Find where the given text appears and provide that cell's center as (x, y) coordinate. 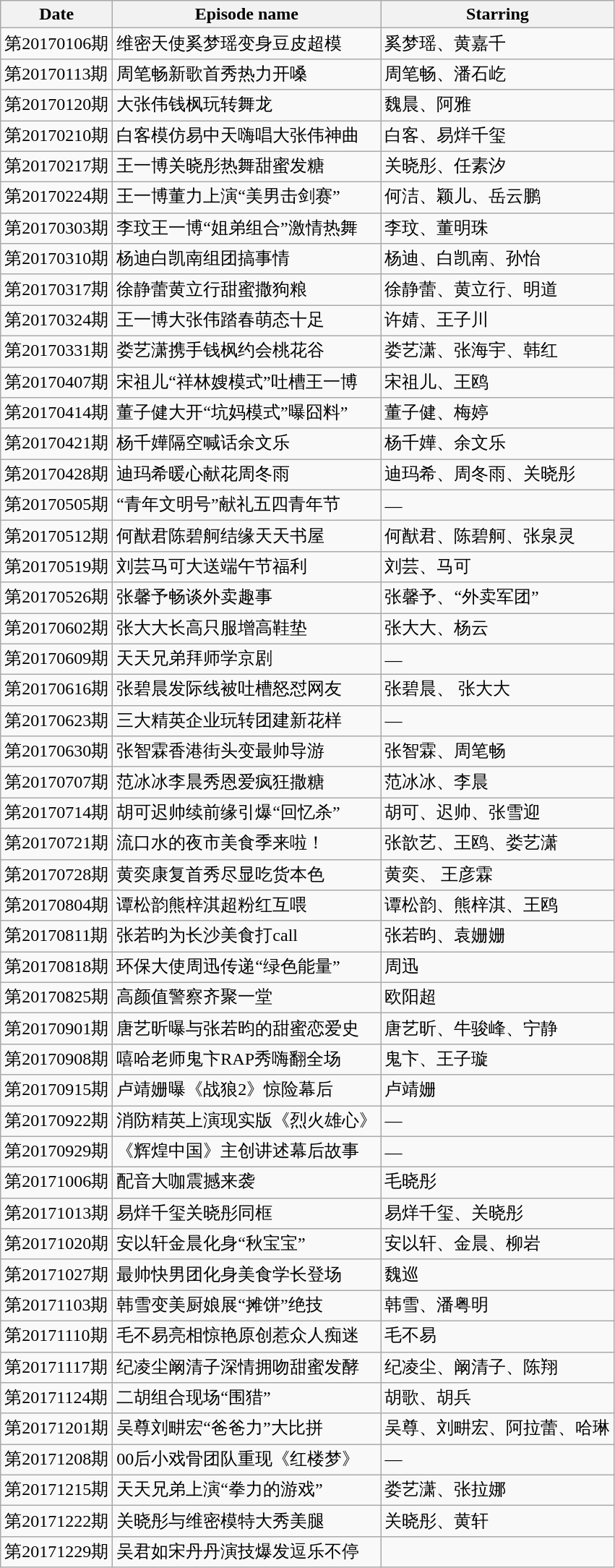
谭松韵、熊梓淇、王鸥 (497, 906)
欧阳超 (497, 998)
宋祖儿、王鸥 (497, 382)
Episode name (247, 14)
第20170915期 (56, 1091)
第20170414期 (56, 414)
第20170428期 (56, 474)
张若昀为长沙美食打call (247, 936)
第20171222期 (56, 1522)
刘芸马可大送端午节福利 (247, 567)
第20171201期 (56, 1429)
宋祖儿“祥林嫂模式”吐槽王一博 (247, 382)
胡可、迟帅、张雪迎 (497, 813)
第20170106期 (56, 43)
白客、易烊千玺 (497, 136)
第20171117期 (56, 1367)
第20170623期 (56, 720)
环保大使周迅传递“绿色能量” (247, 968)
周迅 (497, 968)
第20170120期 (56, 106)
《辉煌中国》主创讲述幕后故事 (247, 1151)
第20170609期 (56, 660)
消防精英上演现实版《烈火雄心》 (247, 1121)
娄艺潇、张海宇、韩红 (497, 351)
第20170519期 (56, 567)
流口水的夜市美食季来啦！ (247, 843)
范冰冰、李晨 (497, 783)
娄艺潇、张拉娜 (497, 1490)
配音大咖震撼来袭 (247, 1183)
张馨予畅谈外卖趣事 (247, 597)
何洁、颖儿、岳云鹏 (497, 198)
关晓彤、黄轩 (497, 1522)
嘻哈老师鬼卞RAP秀嗨翻全场 (247, 1059)
安以轩金晨化身“秋宝宝” (247, 1244)
第20171020期 (56, 1244)
张智霖香港街头变最帅导游 (247, 752)
第20170908期 (56, 1059)
卢靖姗 (497, 1091)
第20170331期 (56, 351)
第20171208期 (56, 1460)
张碧晨发际线被吐槽怒怼网友 (247, 690)
维密天使奚梦瑶变身豆皮超模 (247, 43)
第20170421期 (56, 444)
第20170707期 (56, 783)
第20170505期 (56, 505)
迪玛希暖心献花周冬雨 (247, 474)
吴尊、刘畊宏、阿拉蕾、哈琳 (497, 1429)
第20170929期 (56, 1151)
张碧晨、 张大大 (497, 690)
白客模仿易中天嗨唱大张伟神曲 (247, 136)
杨千嬅隔空喊话余文乐 (247, 444)
吴君如宋丹丹演技爆发逗乐不停 (247, 1552)
纪凌尘、阚清子、陈翔 (497, 1367)
第20170113期 (56, 74)
何猷君陈碧舸结缘天天书屋 (247, 537)
娄艺潇携手钱枫约会桃花谷 (247, 351)
李玟、董明珠 (497, 229)
第20170728期 (56, 875)
第20171027期 (56, 1274)
第20170714期 (56, 813)
张大大、杨云 (497, 629)
第20170317期 (56, 289)
胡歌、胡兵 (497, 1399)
Starring (497, 14)
纪凌尘阚清子深情拥吻甜蜜发酵 (247, 1367)
毛晓彤 (497, 1183)
第20170217期 (56, 166)
杨迪、白凯南、孙怡 (497, 259)
第20171006期 (56, 1183)
关晓彤、任素汐 (497, 166)
第20170901期 (56, 1028)
张若昀、袁姗姗 (497, 936)
第20170811期 (56, 936)
许婧、王子川 (497, 321)
张智霖、周笔畅 (497, 752)
徐静蕾黄立行甜蜜撒狗粮 (247, 289)
Date (56, 14)
李玟王一博“姐弟组合”激情热舞 (247, 229)
第20171229期 (56, 1552)
“青年文明号”献礼五四青年节 (247, 505)
最帅快男团化身美食学长登场 (247, 1274)
第20170224期 (56, 198)
王一博大张伟踏春萌态十足 (247, 321)
第20170526期 (56, 597)
迪玛希、周冬雨、关晓彤 (497, 474)
韩雪、潘粤明 (497, 1306)
第20170616期 (56, 690)
韩雪变美厨娘展“摊饼”绝技 (247, 1306)
张歆艺、王鸥、娄艺潇 (497, 843)
胡可迟帅续前缘引爆“回忆杀” (247, 813)
王一博董力上演“美男击剑赛” (247, 198)
第20170630期 (56, 752)
易烊千玺关晓彤同框 (247, 1214)
第20170210期 (56, 136)
周笔畅新歌首秀热力开嗓 (247, 74)
何猷君、陈碧舸、张泉灵 (497, 537)
毛不易 (497, 1337)
卢靖姗曝《战狼2》惊险幕后 (247, 1091)
徐静蕾、黄立行、明道 (497, 289)
二胡组合现场“围猎” (247, 1399)
杨千嬅、余文乐 (497, 444)
00后小戏骨团队重现《红楼梦》 (247, 1460)
高颜值警察齐聚一堂 (247, 998)
魏晨、阿雅 (497, 106)
第20171124期 (56, 1399)
董子健大开“坑妈模式”曝囧料” (247, 414)
杨迪白凯南组团搞事情 (247, 259)
第20171110期 (56, 1337)
周笔畅、潘石屹 (497, 74)
吴尊刘畊宏“爸爸力”大比拼 (247, 1429)
第20170512期 (56, 537)
第20170922期 (56, 1121)
鬼卞、王子璇 (497, 1059)
奚梦瑶、黄嘉千 (497, 43)
第20171013期 (56, 1214)
大张伟钱枫玩转舞龙 (247, 106)
易烊千玺、关晓彤 (497, 1214)
王一博关晓彤热舞甜蜜发糖 (247, 166)
第20170818期 (56, 968)
三大精英企业玩转团建新花样 (247, 720)
第20170721期 (56, 843)
天天兄弟拜师学京剧 (247, 660)
魏巡 (497, 1274)
第20170324期 (56, 321)
黄奕康复首秀尽显吃货本色 (247, 875)
第20170407期 (56, 382)
安以轩、金晨、柳岩 (497, 1244)
刘芸、马可 (497, 567)
第20170825期 (56, 998)
张大大长高只服增高鞋垫 (247, 629)
唐艺昕、牛骏峰、宁静 (497, 1028)
董子健、梅婷 (497, 414)
谭松韵熊梓淇超粉红互喂 (247, 906)
张馨予、“外卖军团” (497, 597)
关晓彤与维密模特大秀美腿 (247, 1522)
天天兄弟上演“拳力的游戏” (247, 1490)
第20171215期 (56, 1490)
第20170310期 (56, 259)
第20170804期 (56, 906)
第20170602期 (56, 629)
毛不易亮相惊艳原创惹众人痴迷 (247, 1337)
第20170303期 (56, 229)
黄奕、 王彦霖 (497, 875)
第20171103期 (56, 1306)
唐艺昕曝与张若昀的甜蜜恋爱史 (247, 1028)
范冰冰李晨秀恩爱疯狂撒糖 (247, 783)
